Output the [x, y] coordinate of the center of the cell containing the given text.  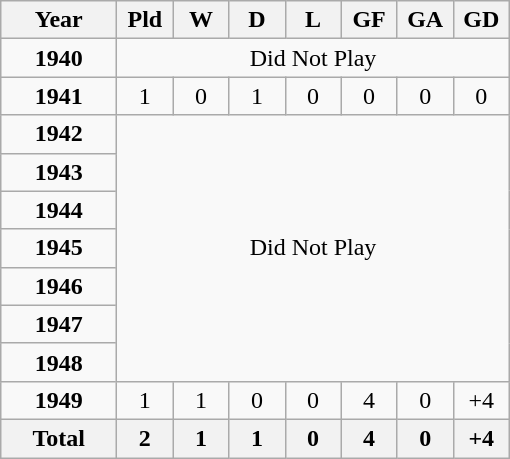
1944 [59, 210]
1946 [59, 286]
1943 [59, 172]
1947 [59, 324]
1945 [59, 248]
D [257, 20]
GD [481, 20]
W [201, 20]
Pld [145, 20]
L [313, 20]
1948 [59, 362]
1941 [59, 96]
1940 [59, 58]
1942 [59, 134]
GA [425, 20]
GF [369, 20]
Total [59, 438]
Year [59, 20]
2 [145, 438]
1949 [59, 400]
